Pinpoint the cell where the given text exists, returning its (X, Y) midpoint coordinate. 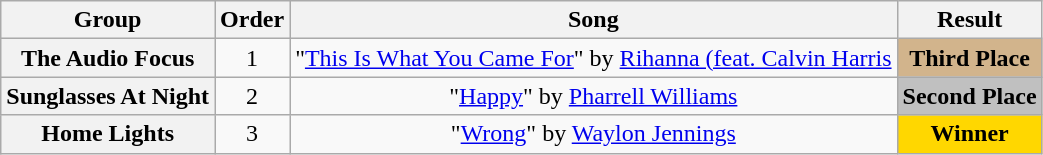
Winner (970, 134)
Sunglasses At Night (108, 96)
Result (970, 20)
"This Is What You Came For" by Rihanna (feat. Calvin Harris (594, 58)
Group (108, 20)
Second Place (970, 96)
3 (252, 134)
Song (594, 20)
1 (252, 58)
"Wrong" by Waylon Jennings (594, 134)
2 (252, 96)
Third Place (970, 58)
The Audio Focus (108, 58)
Home Lights (108, 134)
Order (252, 20)
"Happy" by Pharrell Williams (594, 96)
